From the cell containing the given text, extract its center point as [X, Y] coordinate. 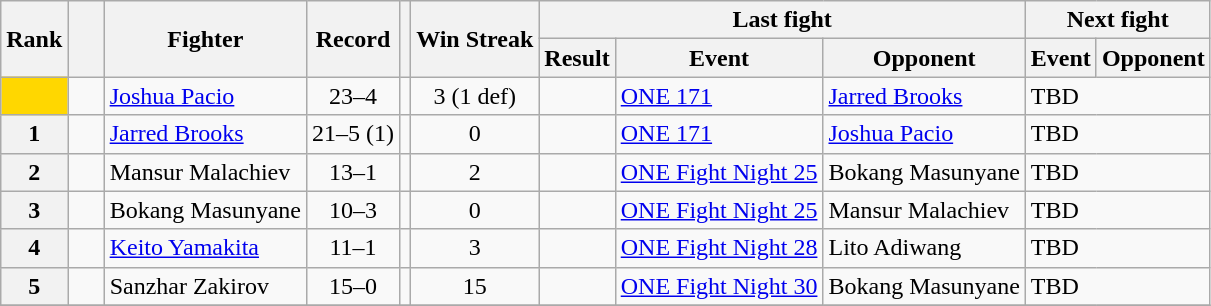
Fighter [205, 39]
ONE Fight Night 28 [719, 248]
1 [34, 134]
Lito Adiwang [924, 248]
ONE Fight Night 30 [719, 286]
10–3 [352, 210]
13–1 [352, 172]
15 [475, 286]
4 [34, 248]
15–0 [352, 286]
21–5 (1) [352, 134]
11–1 [352, 248]
23–4 [352, 96]
3 (1 def) [475, 96]
Win Streak [475, 39]
Result [577, 58]
5 [34, 286]
Rank [34, 39]
Next fight [1118, 20]
Record [352, 39]
Sanzhar Zakirov [205, 286]
Keito Yamakita [205, 248]
Last fight [782, 20]
